Locate the cell with the specified text and output its (x, y) center coordinate. 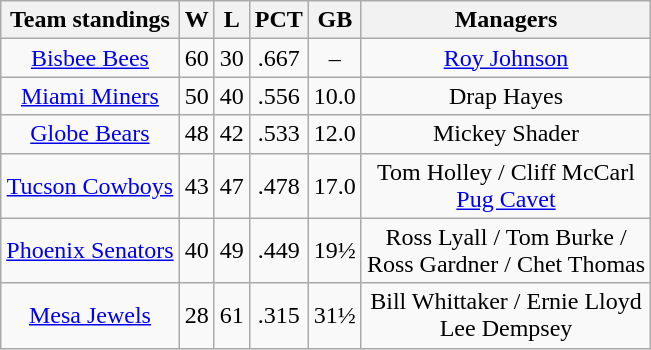
L (232, 20)
Mesa Jewels (90, 316)
50 (196, 96)
.556 (278, 96)
28 (196, 316)
W (196, 20)
.533 (278, 134)
47 (232, 186)
.315 (278, 316)
61 (232, 316)
12.0 (334, 134)
.478 (278, 186)
Phoenix Senators (90, 250)
Bill Whittaker / Ernie Lloyd Lee Dempsey (506, 316)
30 (232, 58)
19½ (334, 250)
GB (334, 20)
Managers (506, 20)
48 (196, 134)
60 (196, 58)
31½ (334, 316)
Team standings (90, 20)
Globe Bears (90, 134)
Drap Hayes (506, 96)
49 (232, 250)
Mickey Shader (506, 134)
Bisbee Bees (90, 58)
43 (196, 186)
.667 (278, 58)
Ross Lyall / Tom Burke /Ross Gardner / Chet Thomas (506, 250)
17.0 (334, 186)
.449 (278, 250)
Roy Johnson (506, 58)
Tucson Cowboys (90, 186)
PCT (278, 20)
– (334, 58)
42 (232, 134)
10.0 (334, 96)
Miami Miners (90, 96)
Tom Holley / Cliff McCarl Pug Cavet (506, 186)
